Pinpoint the cell where the given text exists, returning its [X, Y] midpoint coordinate. 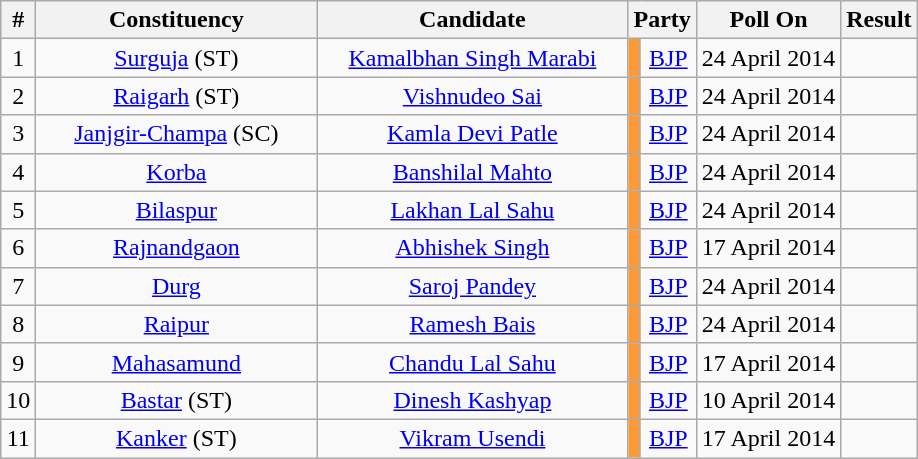
Mahasamund [176, 362]
Kamla Devi Patle [472, 134]
Result [879, 20]
Janjgir-Champa (SC) [176, 134]
Durg [176, 286]
9 [18, 362]
6 [18, 248]
Rajnandgaon [176, 248]
Chandu Lal Sahu [472, 362]
2 [18, 96]
8 [18, 324]
10 [18, 400]
Ramesh Bais [472, 324]
Banshilal Mahto [472, 172]
Raigarh (ST) [176, 96]
3 [18, 134]
Party [662, 20]
Vishnudeo Sai [472, 96]
Vikram Usendi [472, 438]
10 April 2014 [768, 400]
Kamalbhan Singh Marabi [472, 58]
Dinesh Kashyap [472, 400]
Abhishek Singh [472, 248]
4 [18, 172]
Saroj Pandey [472, 286]
Constituency [176, 20]
Korba [176, 172]
Bilaspur [176, 210]
Lakhan Lal Sahu [472, 210]
Kanker (ST) [176, 438]
# [18, 20]
Surguja (ST) [176, 58]
5 [18, 210]
Raipur [176, 324]
7 [18, 286]
Poll On [768, 20]
Bastar (ST) [176, 400]
1 [18, 58]
Candidate [472, 20]
11 [18, 438]
